Capture the cell that displays the provided text and extract its (X, Y) central coordinate. 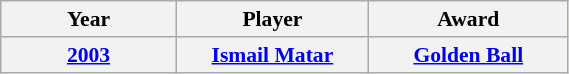
Ismail Matar (272, 55)
2003 (89, 55)
Golden Ball (469, 55)
Year (89, 19)
Player (272, 19)
Award (469, 19)
